Output the (X, Y) coordinate of the center of the cell containing the given text.  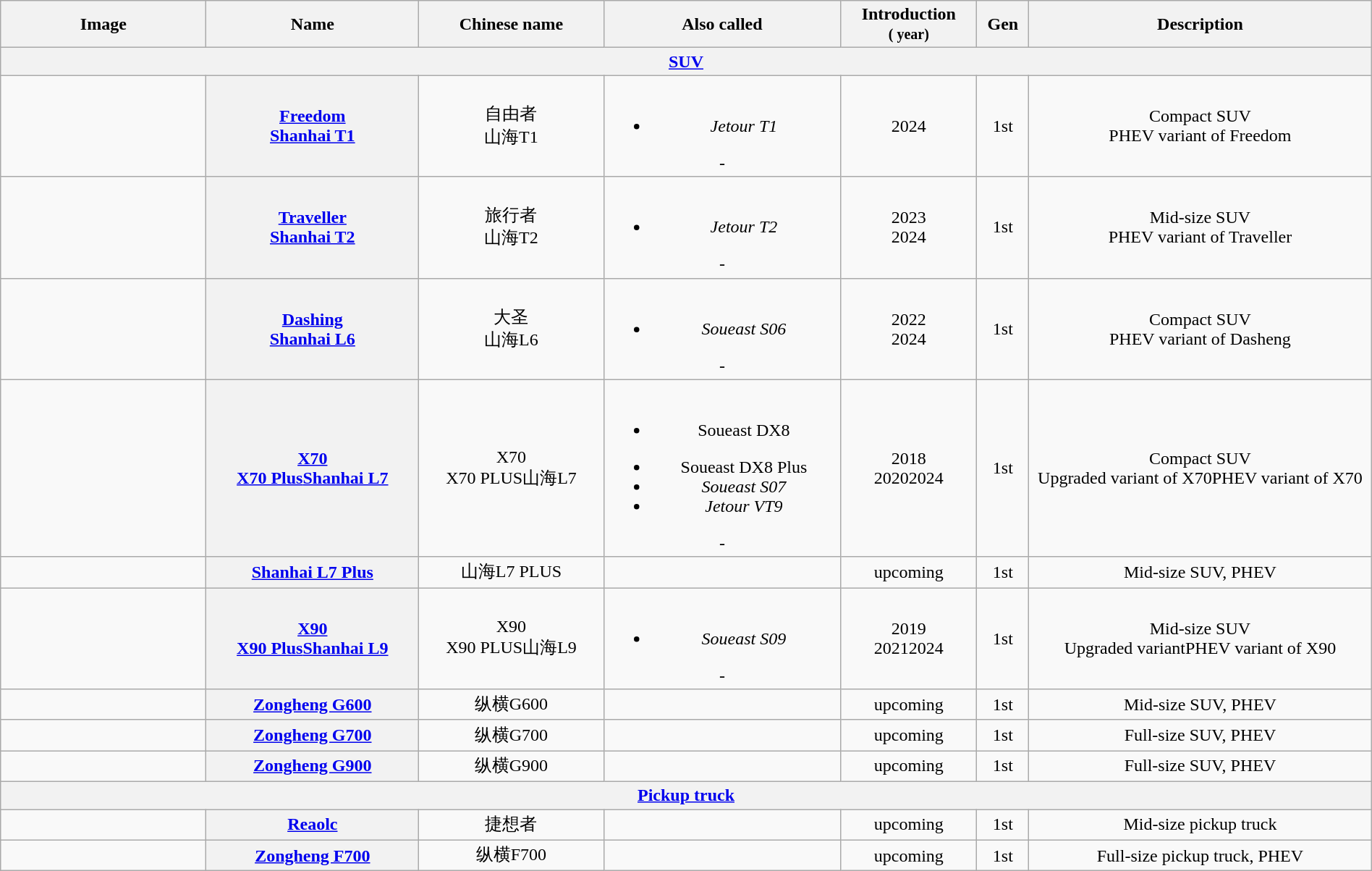
Jetour T1- (722, 126)
纵横G600 (511, 705)
Also called (722, 25)
Zongheng G600 (313, 705)
Compact SUVUpgraded variant of X70PHEV variant of X70 (1200, 468)
Chinese name (511, 25)
山海L7 PLUS (511, 572)
Compact SUVPHEV variant of Freedom (1200, 126)
X90X90 PlusShanhai L9 (313, 639)
Name (313, 25)
X70X70 PlusShanhai L7 (313, 468)
20222024 (909, 329)
Jetour T2- (722, 227)
Mid-size pickup truck (1200, 825)
FreedomShanhai T1 (313, 126)
X90X90 PLUS山海L9 (511, 639)
Soueast DX8Soueast DX8 PlusSoueast S07Jetour VT9- (722, 468)
TravellerShanhai T2 (313, 227)
DashingShanhai L6 (313, 329)
Zongheng G700 (313, 736)
Full-size pickup truck, PHEV (1200, 856)
Mid-size SUVPHEV variant of Traveller (1200, 227)
旅行者山海T2 (511, 227)
Zongheng F700 (313, 856)
自由者山海T1 (511, 126)
Soueast S09- (722, 639)
SUV (686, 62)
Soueast S06- (722, 329)
Gen (1003, 25)
纵横G900 (511, 766)
20232024 (909, 227)
纵横G700 (511, 736)
Description (1200, 25)
Pickup truck (686, 795)
Mid-size SUVUpgraded variantPHEV variant of X90 (1200, 639)
纵横F700 (511, 856)
捷想者 (511, 825)
大圣山海L6 (511, 329)
Zongheng G900 (313, 766)
Image (103, 25)
Shanhai L7 Plus (313, 572)
Reaolc (313, 825)
201920212024 (909, 639)
Introduction( year) (909, 25)
X70X70 PLUS山海L7 (511, 468)
2024 (909, 126)
201820202024 (909, 468)
Compact SUVPHEV variant of Dasheng (1200, 329)
